Detect which cell encompasses the target text, then output its [x, y] center coordinate. 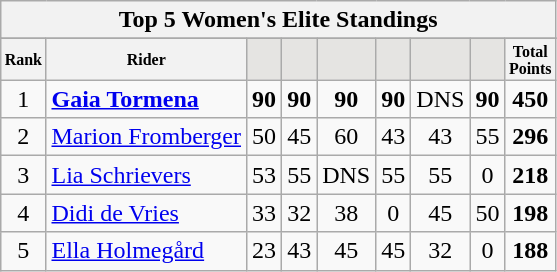
198 [530, 213]
4 [24, 213]
Lia Schrievers [146, 175]
3 [24, 175]
Rider [146, 60]
296 [530, 137]
38 [346, 213]
Top 5 Women's Elite Standings [278, 20]
23 [264, 251]
450 [530, 99]
Rank [24, 60]
188 [530, 251]
53 [264, 175]
1 [24, 99]
33 [264, 213]
60 [346, 137]
5 [24, 251]
Gaia Tormena [146, 99]
Ella Holmegård [146, 251]
Didi de Vries [146, 213]
218 [530, 175]
2 [24, 137]
TotalPoints [530, 60]
Marion Fromberger [146, 137]
